Search for the cell housing the specified text and yield its (X, Y) center coordinate. 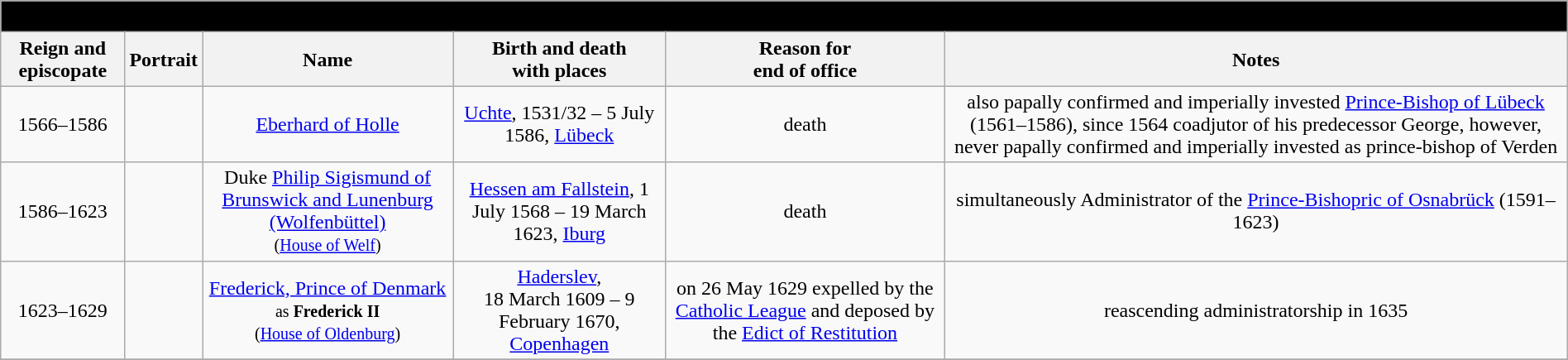
Hessen am Fallstein, 1 July 1568 – 19 March 1623, Iburg (559, 212)
1566–1586 (63, 124)
Lutheran Administrators of the Prince-Bishopric (1566–1630) (784, 17)
1623–1629 (63, 310)
Duke Philip Sigismund of Brunswick and Lunenburg (Wolfenbüttel)(House of Welf) (327, 212)
Reason for end of office (806, 60)
Reign and episcopate (63, 60)
Birth and deathwith places (559, 60)
Name (327, 60)
Frederick, Prince of Denmark as Frederick II(House of Oldenburg) (327, 310)
simultaneously Administrator of the Prince-Bishopric of Osnabrück (1591–1623) (1255, 212)
on 26 May 1629 expelled by the Catholic League and deposed by the Edict of Restitution (806, 310)
Portrait (164, 60)
reascending administratorship in 1635 (1255, 310)
Haderslev, 18 March 1609 – 9 February 1670, Copenhagen (559, 310)
Notes (1255, 60)
Uchte, 1531/32 – 5 July 1586, Lübeck (559, 124)
1586–1623 (63, 212)
Eberhard of Holle (327, 124)
